Scan for the cell matching the given text and deliver its [X, Y] coordinate at center. 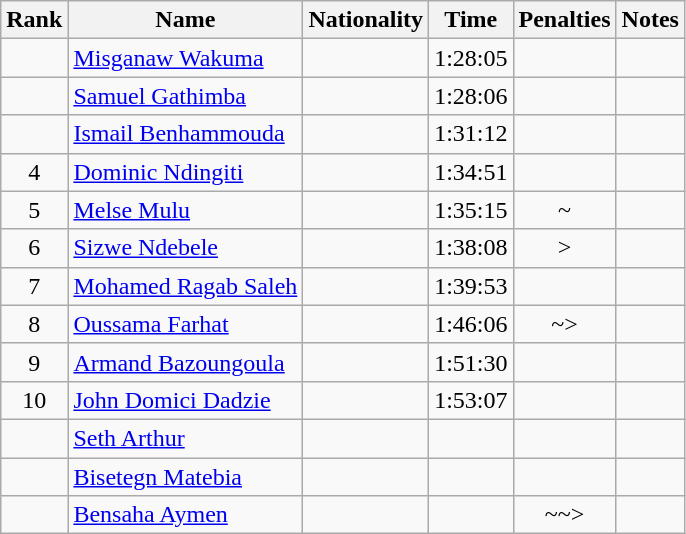
Oussama Farhat [186, 324]
Bensaha Aymen [186, 515]
Time [471, 20]
Notes [650, 20]
Nationality [366, 20]
~ [564, 210]
~> [564, 324]
1:28:05 [471, 58]
4 [34, 172]
Mohamed Ragab Saleh [186, 286]
> [564, 248]
1:34:51 [471, 172]
7 [34, 286]
Bisetegn Matebia [186, 477]
Name [186, 20]
Rank [34, 20]
10 [34, 400]
Penalties [564, 20]
8 [34, 324]
John Domici Dadzie [186, 400]
1:51:30 [471, 362]
Sizwe Ndebele [186, 248]
~~> [564, 515]
1:35:15 [471, 210]
1:31:12 [471, 134]
9 [34, 362]
1:28:06 [471, 96]
Misganaw Wakuma [186, 58]
5 [34, 210]
1:38:08 [471, 248]
Samuel Gathimba [186, 96]
Seth Arthur [186, 438]
1:53:07 [471, 400]
1:39:53 [471, 286]
1:46:06 [471, 324]
Melse Mulu [186, 210]
Armand Bazoungoula [186, 362]
Dominic Ndingiti [186, 172]
Ismail Benhammouda [186, 134]
6 [34, 248]
